Identify which cell holds the provided text, then report its (X, Y) central coordinate. 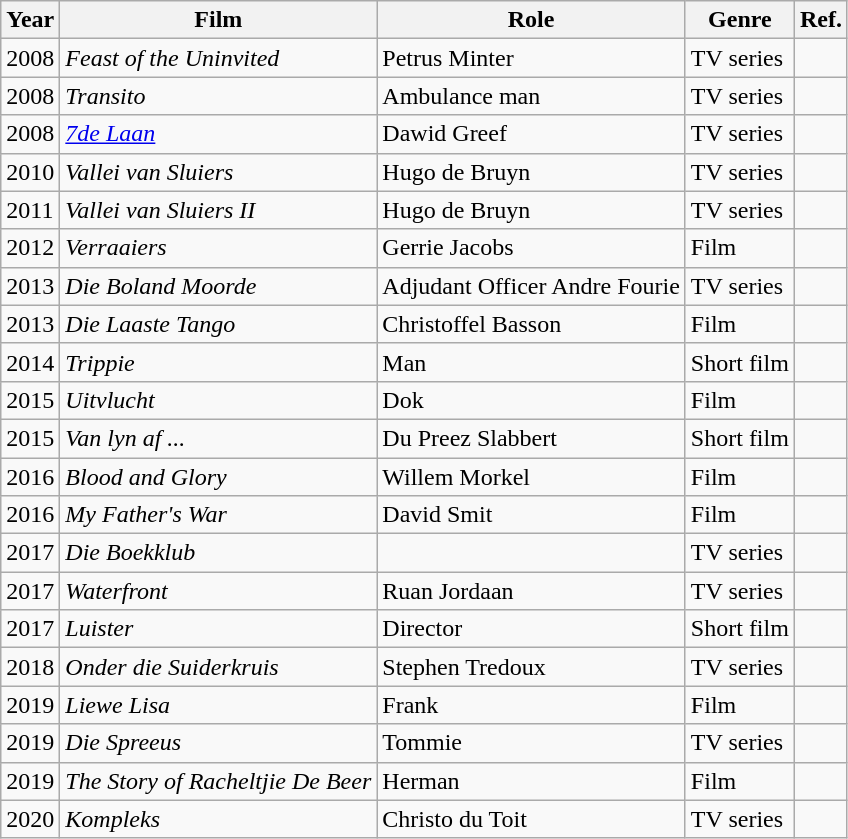
Kompleks (218, 819)
Dawid Greef (532, 134)
Feast of the Uninvited (218, 58)
Man (532, 362)
Genre (740, 20)
7de Laan (218, 134)
Blood and Glory (218, 477)
Die Boekklub (218, 553)
Christo du Toit (532, 819)
Du Preez Slabbert (532, 438)
Verraaiers (218, 248)
Dok (532, 400)
2012 (30, 248)
Trippie (218, 362)
Frank (532, 705)
Liewe Lisa (218, 705)
Uitvlucht (218, 400)
2020 (30, 819)
Year (30, 20)
2010 (30, 172)
2014 (30, 362)
Transito (218, 96)
Waterfront (218, 591)
2018 (30, 667)
Luister (218, 629)
Ref. (820, 20)
Director (532, 629)
Stephen Tredoux (532, 667)
Role (532, 20)
My Father's War (218, 515)
David Smit (532, 515)
Van lyn af ... (218, 438)
Herman (532, 781)
Christoffel Basson (532, 324)
Ruan Jordaan (532, 591)
Vallei van Sluiers II (218, 210)
The Story of Racheltjie De Beer (218, 781)
Willem Morkel (532, 477)
Ambulance man (532, 96)
Die Spreeus (218, 743)
Die Boland Moorde (218, 286)
Die Laaste Tango (218, 324)
Onder die Suiderkruis (218, 667)
Tommie (532, 743)
Adjudant Officer Andre Fourie (532, 286)
Vallei van Sluiers (218, 172)
Gerrie Jacobs (532, 248)
2011 (30, 210)
Petrus Minter (532, 58)
